From the cell containing the given text, extract its center point as [x, y] coordinate. 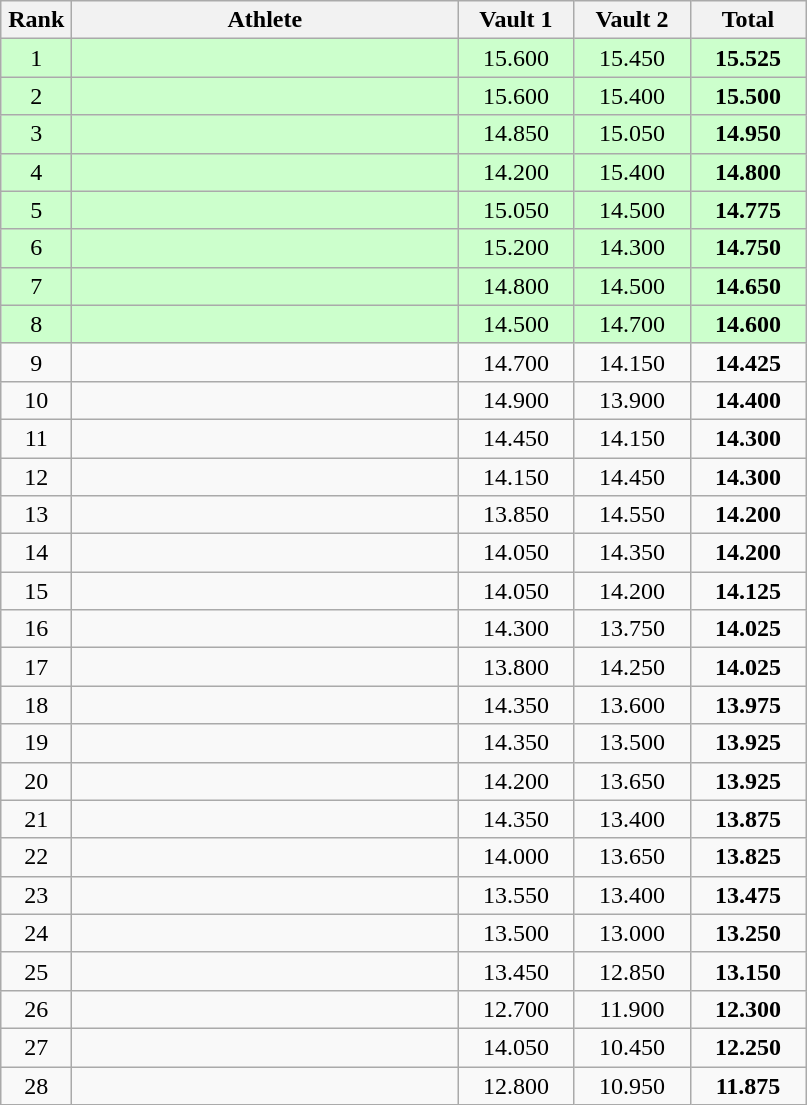
12.300 [748, 1009]
15.200 [516, 248]
Vault 2 [632, 20]
14.850 [516, 134]
13.900 [632, 400]
Vault 1 [516, 20]
12.700 [516, 1009]
19 [36, 743]
15 [36, 591]
1 [36, 58]
15.450 [632, 58]
14.425 [748, 362]
14.550 [632, 515]
Rank [36, 20]
6 [36, 248]
14.125 [748, 591]
10.950 [632, 1085]
13.550 [516, 895]
3 [36, 134]
14.400 [748, 400]
14.900 [516, 400]
14.000 [516, 857]
14.750 [748, 248]
11 [36, 438]
13.000 [632, 933]
26 [36, 1009]
13.800 [516, 667]
13.875 [748, 819]
Athlete [265, 20]
12.250 [748, 1047]
13.850 [516, 515]
4 [36, 172]
11.900 [632, 1009]
13.475 [748, 895]
18 [36, 705]
Total [748, 20]
13.250 [748, 933]
24 [36, 933]
12.800 [516, 1085]
23 [36, 895]
13.600 [632, 705]
14 [36, 553]
21 [36, 819]
13.750 [632, 629]
10 [36, 400]
14.950 [748, 134]
10.450 [632, 1047]
27 [36, 1047]
17 [36, 667]
8 [36, 324]
11.875 [748, 1085]
25 [36, 971]
13.450 [516, 971]
12.850 [632, 971]
20 [36, 781]
2 [36, 96]
13.975 [748, 705]
16 [36, 629]
5 [36, 210]
13.825 [748, 857]
22 [36, 857]
12 [36, 477]
15.500 [748, 96]
15.525 [748, 58]
13.150 [748, 971]
9 [36, 362]
14.650 [748, 286]
14.775 [748, 210]
13 [36, 515]
14.600 [748, 324]
14.250 [632, 667]
28 [36, 1085]
7 [36, 286]
